Output the [X, Y] coordinate of the center of the cell containing the given text.  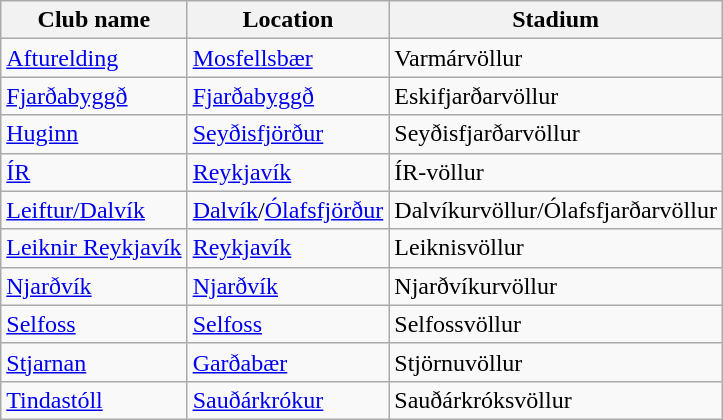
ÍR [94, 172]
Njarðvíkurvöllur [556, 286]
Afturelding [94, 58]
Eskifjarðarvöllur [556, 96]
Stadium [556, 20]
Selfossvöllur [556, 324]
Tindastóll [94, 400]
Leiftur/Dalvík [94, 210]
Stjörnuvöllur [556, 362]
Seyðisfjarðarvöllur [556, 134]
Location [288, 20]
Sauðárkrókur [288, 400]
Seyðisfjörður [288, 134]
Mosfellsbær [288, 58]
Leiknisvöllur [556, 248]
Dalvíkurvöllur/Ólafsfjarðarvöllur [556, 210]
Huginn [94, 134]
Dalvík/Ólafsfjörður [288, 210]
Garðabær [288, 362]
Leiknir Reykjavík [94, 248]
Varmárvöllur [556, 58]
ÍR-völlur [556, 172]
Sauðárkróksvöllur [556, 400]
Club name [94, 20]
Stjarnan [94, 362]
